Determine the [x, y] coordinate at the center of the cell enclosing the given text.  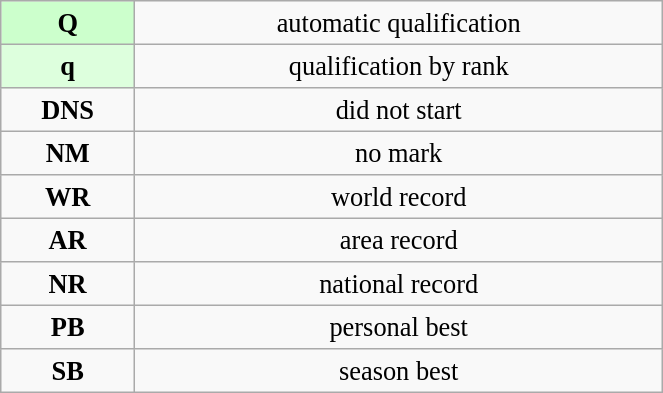
WR [68, 197]
Q [68, 22]
season best [399, 371]
NR [68, 284]
personal best [399, 327]
qualification by rank [399, 66]
no mark [399, 153]
did not start [399, 109]
q [68, 66]
world record [399, 197]
automatic qualification [399, 22]
NM [68, 153]
AR [68, 240]
SB [68, 371]
DNS [68, 109]
PB [68, 327]
national record [399, 284]
area record [399, 240]
